Output the [x, y] coordinate of the center of the cell containing the given text.  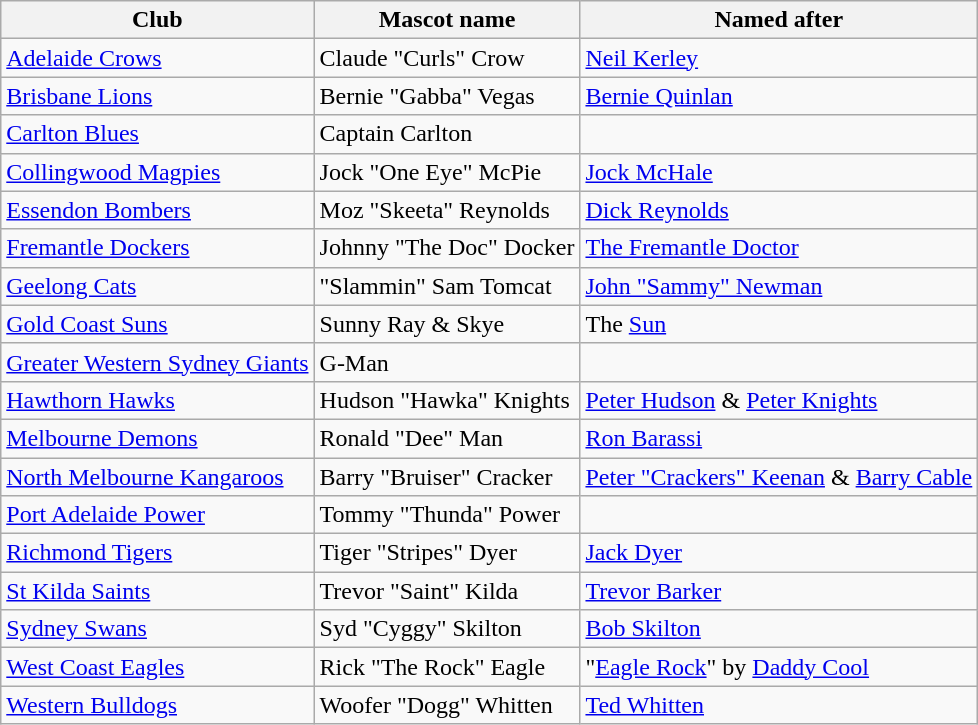
Captain Carlton [447, 134]
Woofer "Dogg" Whitten [447, 705]
Western Bulldogs [158, 705]
Hudson "Hawka" Knights [447, 400]
Melbourne Demons [158, 438]
West Coast Eagles [158, 667]
Ronald "Dee" Man [447, 438]
Geelong Cats [158, 286]
The Sun [779, 324]
Trevor Barker [779, 591]
Bernie Quinlan [779, 96]
Ted Whitten [779, 705]
St Kilda Saints [158, 591]
Johnny "The Doc" Docker [447, 248]
Claude "Curls" Crow [447, 58]
G-Man [447, 362]
North Melbourne Kangaroos [158, 477]
"Slammin" Sam Tomcat [447, 286]
Mascot name [447, 20]
The Fremantle Doctor [779, 248]
Sydney Swans [158, 629]
Neil Kerley [779, 58]
Adelaide Crows [158, 58]
Port Adelaide Power [158, 515]
Fremantle Dockers [158, 248]
Moz "Skeeta" Reynolds [447, 210]
Club [158, 20]
Sunny Ray & Skye [447, 324]
Jock "One Eye" McPie [447, 172]
Ron Barassi [779, 438]
Trevor "Saint" Kilda [447, 591]
Named after [779, 20]
Essendon Bombers [158, 210]
Gold Coast Suns [158, 324]
Tommy "Thunda" Power [447, 515]
Brisbane Lions [158, 96]
"Eagle Rock" by Daddy Cool [779, 667]
Jack Dyer [779, 553]
Jock McHale [779, 172]
Bernie "Gabba" Vegas [447, 96]
Syd "Cyggy" Skilton [447, 629]
John "Sammy" Newman [779, 286]
Dick Reynolds [779, 210]
Hawthorn Hawks [158, 400]
Greater Western Sydney Giants [158, 362]
Rick "The Rock" Eagle [447, 667]
Carlton Blues [158, 134]
Collingwood Magpies [158, 172]
Peter "Crackers" Keenan & Barry Cable [779, 477]
Barry "Bruiser" Cracker [447, 477]
Tiger "Stripes" Dyer [447, 553]
Bob Skilton [779, 629]
Richmond Tigers [158, 553]
Peter Hudson & Peter Knights [779, 400]
